Return the (x, y) coordinate for the center point of the cell that contains the specified text.  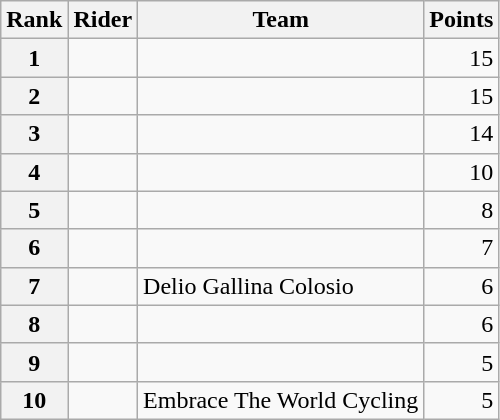
Embrace The World Cycling (281, 400)
4 (34, 172)
1 (34, 58)
Delio Gallina Colosio (281, 286)
9 (34, 362)
3 (34, 134)
Team (281, 20)
Points (462, 20)
Rider (103, 20)
14 (462, 134)
Rank (34, 20)
2 (34, 96)
